Capture the cell that displays the provided text and extract its (x, y) central coordinate. 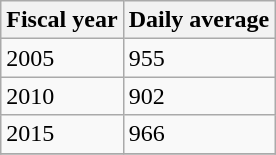
2005 (62, 58)
2015 (62, 134)
966 (199, 134)
Fiscal year (62, 20)
902 (199, 96)
2010 (62, 96)
955 (199, 58)
Daily average (199, 20)
